Return (X, Y) of the center of cell containing provided text 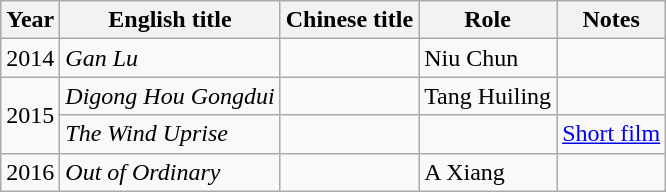
Short film (612, 134)
2015 (30, 115)
Gan Lu (170, 58)
A Xiang (488, 172)
Notes (612, 20)
Role (488, 20)
2014 (30, 58)
Chinese title (349, 20)
Digong Hou Gongdui (170, 96)
English title (170, 20)
The Wind Uprise (170, 134)
Out of Ordinary (170, 172)
Niu Chun (488, 58)
Year (30, 20)
Tang Huiling (488, 96)
2016 (30, 172)
